From the cell containing the given text, extract its center point as (X, Y) coordinate. 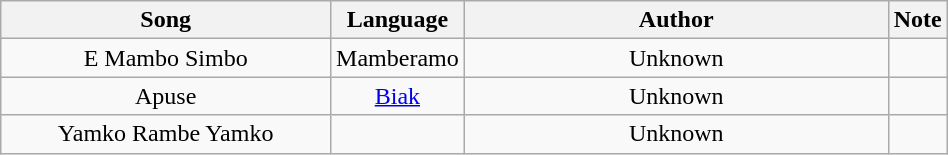
Language (398, 20)
Biak (398, 96)
E Mambo Simbo (166, 58)
Song (166, 20)
Yamko Rambe Yamko (166, 134)
Author (676, 20)
Mamberamo (398, 58)
Apuse (166, 96)
Note (918, 20)
